Scan for the cell matching the given text and deliver its (x, y) coordinate at center. 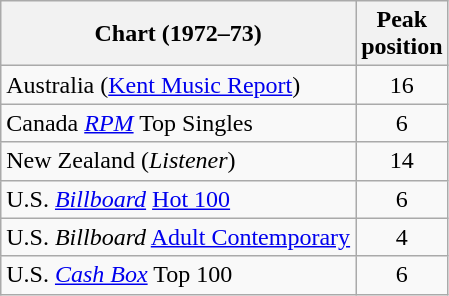
Peakposition (402, 34)
U.S. Billboard Hot 100 (178, 199)
U.S. Cash Box Top 100 (178, 275)
4 (402, 237)
New Zealand (Listener) (178, 161)
Chart (1972–73) (178, 34)
16 (402, 85)
14 (402, 161)
U.S. Billboard Adult Contemporary (178, 237)
Australia (Kent Music Report) (178, 85)
Canada RPM Top Singles (178, 123)
